Output the [X, Y] coordinate of the center of the cell containing the given text.  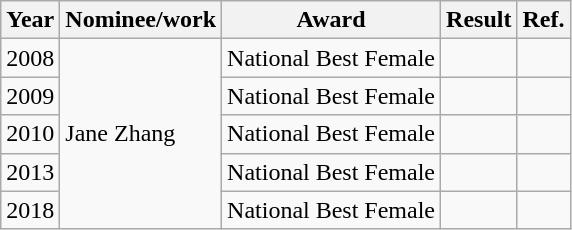
Result [479, 20]
2018 [30, 210]
2013 [30, 172]
Jane Zhang [141, 134]
2008 [30, 58]
2009 [30, 96]
Ref. [544, 20]
Award [332, 20]
Nominee/work [141, 20]
2010 [30, 134]
Year [30, 20]
